Return the [x, y] coordinate for the center point of the cell that contains the specified text.  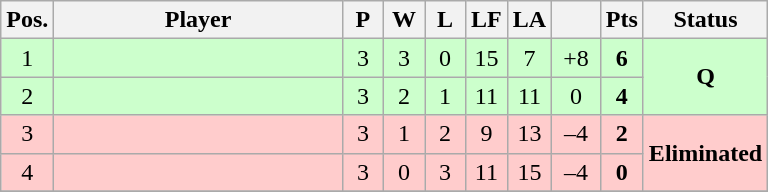
7 [529, 58]
Eliminated [705, 153]
P [362, 20]
13 [529, 134]
Player [198, 20]
6 [622, 58]
Status [705, 20]
LA [529, 20]
W [404, 20]
Pts [622, 20]
LF [487, 20]
+8 [576, 58]
9 [487, 134]
Pos. [28, 20]
L [444, 20]
Q [705, 77]
